Output the (X, Y) coordinate of the center of the cell containing the given text.  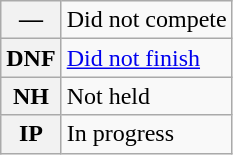
Not held (146, 96)
NH (31, 96)
In progress (146, 134)
Did not finish (146, 58)
Did not compete (146, 20)
DNF (31, 58)
— (31, 20)
IP (31, 134)
